Extract the [X, Y] coordinate from the center of the cell holding the provided text.  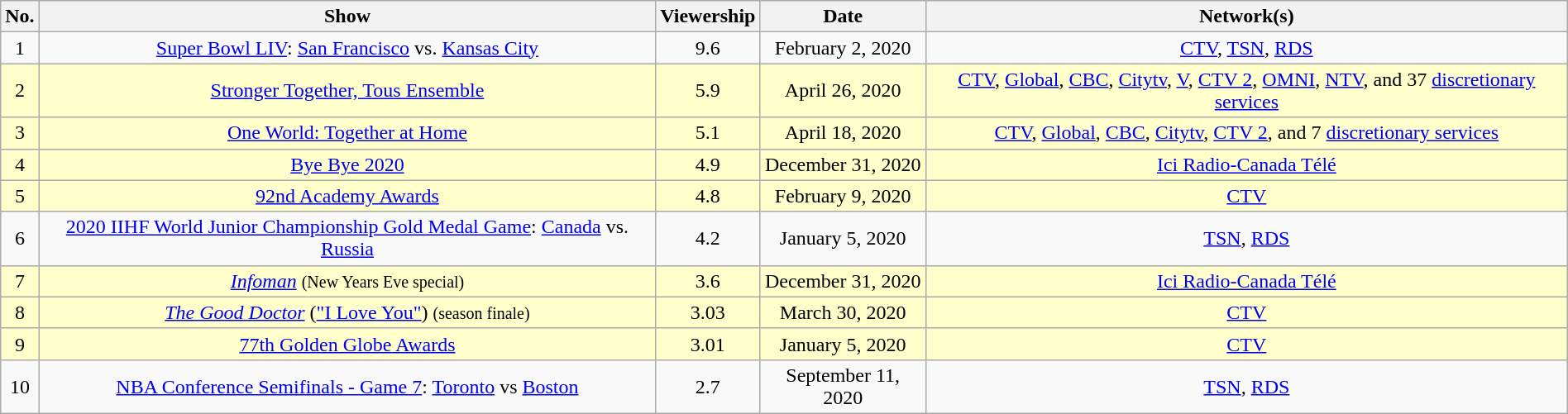
9.6 [708, 48]
NBA Conference Semifinals - Game 7: Toronto vs Boston [347, 387]
92nd Academy Awards [347, 196]
CTV, Global, CBC, Citytv, CTV 2, and 7 discretionary services [1246, 133]
February 9, 2020 [844, 196]
CTV, TSN, RDS [1246, 48]
4.2 [708, 238]
10 [20, 387]
Show [347, 17]
8 [20, 312]
4.8 [708, 196]
CTV, Global, CBC, Citytv, V, CTV 2, OMNI, NTV, and 37 discretionary services [1246, 91]
4.9 [708, 164]
Viewership [708, 17]
No. [20, 17]
3.01 [708, 344]
9 [20, 344]
Super Bowl LIV: San Francisco vs. Kansas City [347, 48]
2 [20, 91]
1 [20, 48]
2020 IIHF World Junior Championship Gold Medal Game: Canada vs. Russia [347, 238]
The Good Doctor ("I Love You") (season finale) [347, 312]
77th Golden Globe Awards [347, 344]
March 30, 2020 [844, 312]
5.1 [708, 133]
5 [20, 196]
3 [20, 133]
7 [20, 281]
Bye Bye 2020 [347, 164]
Network(s) [1246, 17]
April 26, 2020 [844, 91]
Infoman (New Years Eve special) [347, 281]
September 11, 2020 [844, 387]
3.03 [708, 312]
4 [20, 164]
Date [844, 17]
One World: Together at Home [347, 133]
3.6 [708, 281]
6 [20, 238]
February 2, 2020 [844, 48]
Stronger Together, Tous Ensemble [347, 91]
2.7 [708, 387]
5.9 [708, 91]
April 18, 2020 [844, 133]
